Pinpoint the cell where the given text exists, returning its [X, Y] midpoint coordinate. 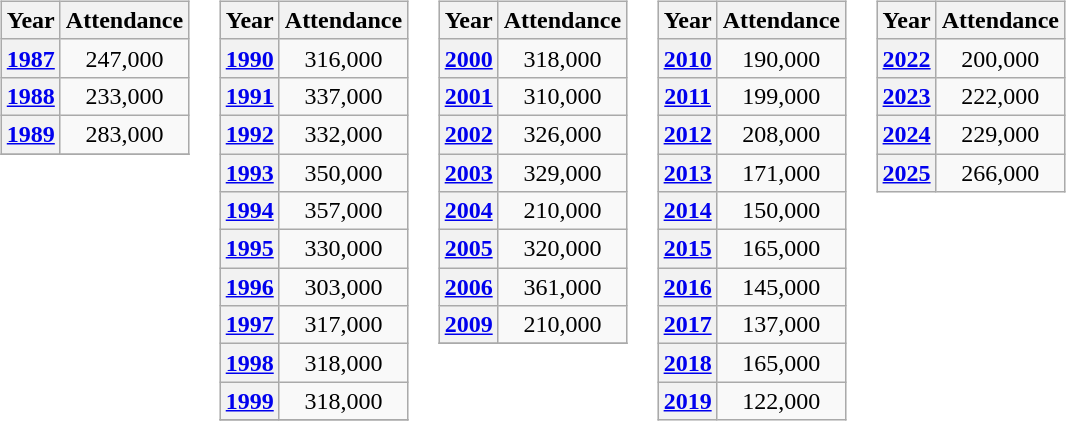
283,000 [124, 134]
2011 [688, 96]
2001 [468, 96]
199,000 [781, 96]
1987 [30, 58]
1998 [250, 363]
2006 [468, 287]
2014 [688, 211]
200,000 [1000, 58]
266,000 [1000, 173]
1989 [30, 134]
1997 [250, 325]
357,000 [343, 211]
2010 [688, 58]
1991 [250, 96]
2009 [468, 325]
2005 [468, 249]
1995 [250, 249]
2017 [688, 325]
303,000 [343, 287]
2015 [688, 249]
150,000 [781, 211]
2023 [906, 96]
122,000 [781, 401]
332,000 [343, 134]
1993 [250, 173]
310,000 [562, 96]
1999 [250, 401]
350,000 [343, 173]
317,000 [343, 325]
137,000 [781, 325]
247,000 [124, 58]
2025 [906, 173]
337,000 [343, 96]
2004 [468, 211]
2018 [688, 363]
2022 [906, 58]
2000 [468, 58]
1992 [250, 134]
316,000 [343, 58]
2003 [468, 173]
2013 [688, 173]
1994 [250, 211]
190,000 [781, 58]
208,000 [781, 134]
2012 [688, 134]
145,000 [781, 287]
320,000 [562, 249]
1996 [250, 287]
229,000 [1000, 134]
329,000 [562, 173]
171,000 [781, 173]
222,000 [1000, 96]
361,000 [562, 287]
2002 [468, 134]
2019 [688, 401]
2024 [906, 134]
326,000 [562, 134]
233,000 [124, 96]
2016 [688, 287]
330,000 [343, 249]
1990 [250, 58]
1988 [30, 96]
